Return the (x, y) coordinate for the center point of the cell that contains the specified text.  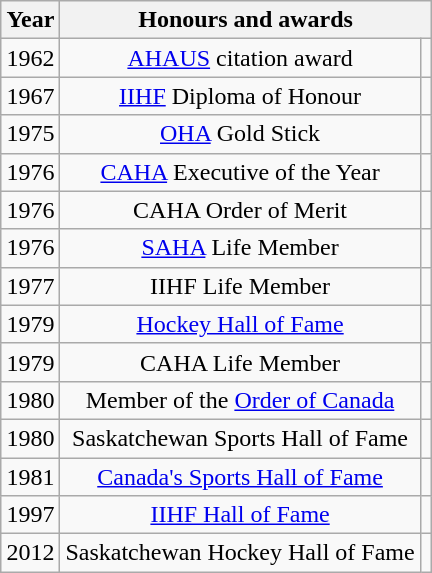
1977 (30, 286)
SAHA Life Member (240, 248)
1967 (30, 96)
CAHA Executive of the Year (240, 172)
Canada's Sports Hall of Fame (240, 477)
1997 (30, 515)
IIHF Hall of Fame (240, 515)
OHA Gold Stick (240, 134)
IIHF Diploma of Honour (240, 96)
2012 (30, 553)
Hockey Hall of Fame (240, 324)
CAHA Order of Merit (240, 210)
Honours and awards (246, 20)
IIHF Life Member (240, 286)
1962 (30, 58)
AHAUS citation award (240, 58)
Saskatchewan Sports Hall of Fame (240, 438)
CAHA Life Member (240, 362)
Year (30, 20)
1975 (30, 134)
1981 (30, 477)
Saskatchewan Hockey Hall of Fame (240, 553)
Member of the Order of Canada (240, 400)
